Determine the (X, Y) coordinate at the center of the cell enclosing the given text.  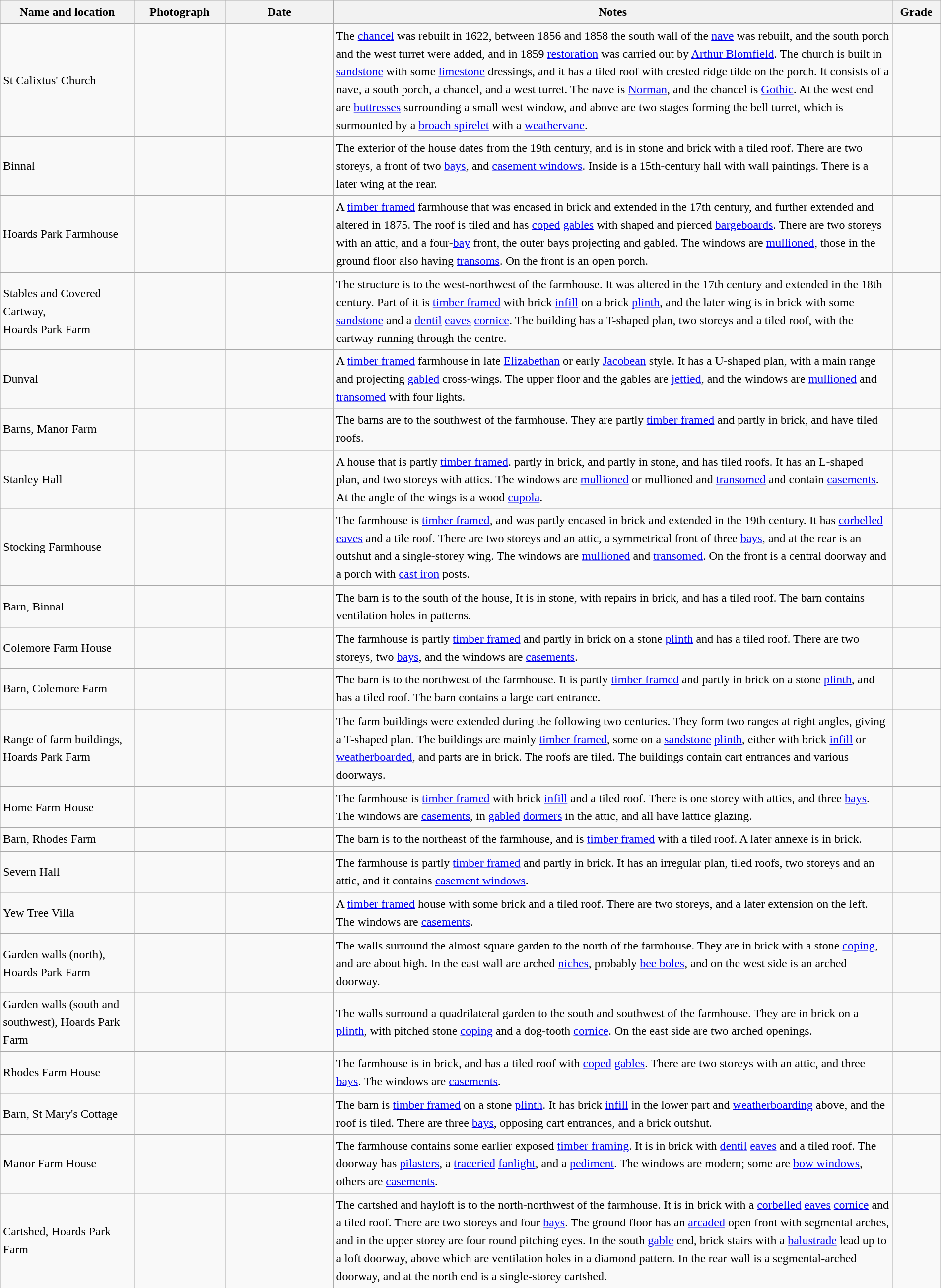
Hoards Park Farmhouse (67, 234)
Range of farm buildings,Hoards Park Farm (67, 748)
Barn, Colemore Farm (67, 689)
Yew Tree Villa (67, 913)
The barn is to the northeast of the farmhouse, and is timber framed with a tiled roof. A later annexe is in brick. (612, 840)
Cartshed, Hoards Park Farm (67, 1241)
Barn, Rhodes Farm (67, 840)
Rhodes Farm House (67, 1072)
Stocking Farmhouse (67, 547)
Garden walls (south and southwest), Hoards Park Farm (67, 1022)
Photograph (180, 12)
Colemore Farm House (67, 647)
Grade (916, 12)
Barn, Binnal (67, 607)
Manor Farm House (67, 1163)
The farmhouse is in brick, and has a tiled roof with coped gables. There are two storeys with an attic, and three bays. The windows are casements. (612, 1072)
Dunval (67, 379)
Barn, St Mary's Cottage (67, 1114)
Date (279, 12)
A timber framed house with some brick and a tiled roof. There are two storeys, and a later extension on the left. The windows are casements. (612, 913)
Garden walls (north),Hoards Park Farm (67, 963)
Name and location (67, 12)
The barn is to the south of the house, It is in stone, with repairs in brick, and has a tiled roof. The barn contains ventilation holes in patterns. (612, 607)
Notes (612, 12)
St Calixtus' Church (67, 80)
Severn Hall (67, 872)
Stanley Hall (67, 479)
The barns are to the southwest of the farmhouse. They are partly timber framed and partly in brick, and have tiled roofs. (612, 429)
Stables and Covered Cartway,Hoards Park Farm (67, 311)
Binnal (67, 166)
Barns, Manor Farm (67, 429)
Home Farm House (67, 807)
